From the cell containing the given text, extract its center point as [x, y] coordinate. 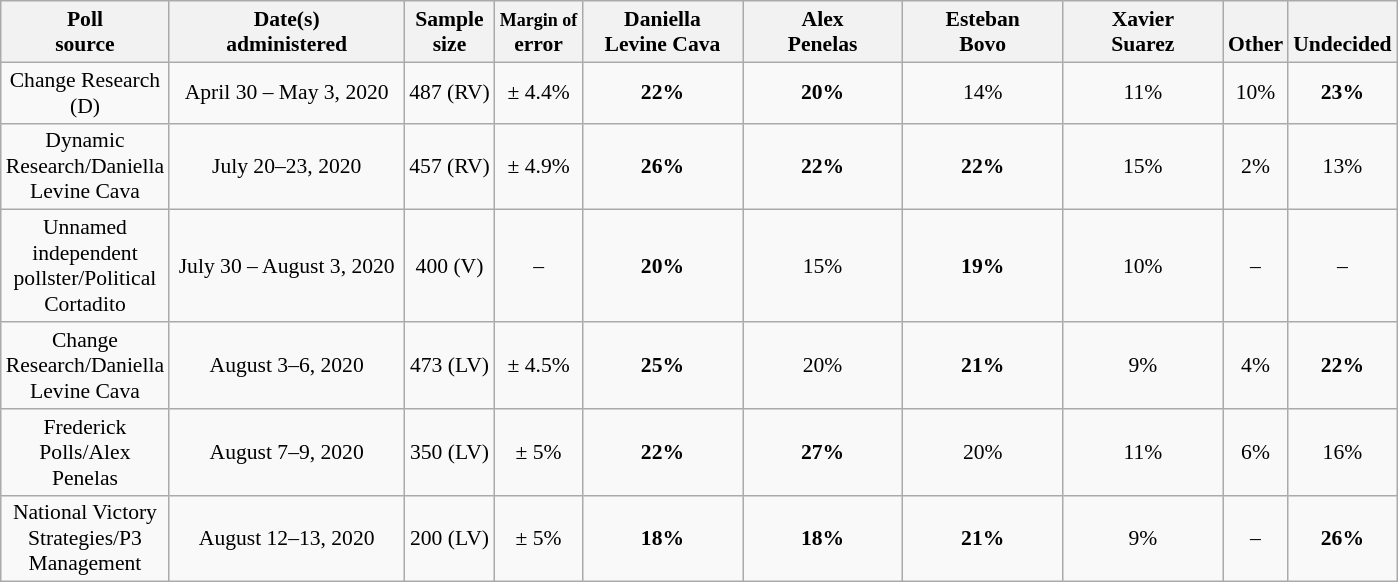
200 (LV) [450, 538]
Dynamic Research/Daniella Levine Cava [85, 166]
Undecided [1342, 32]
350 (LV) [450, 452]
± 4.9% [539, 166]
± 4.5% [539, 366]
DaniellaLevine Cava [662, 32]
EstebanBovo [983, 32]
23% [1342, 92]
Samplesize [450, 32]
6% [1256, 452]
19% [983, 266]
August 12–13, 2020 [286, 538]
400 (V) [450, 266]
Date(s)administered [286, 32]
Other [1256, 32]
Frederick Polls/Alex Penelas [85, 452]
487 (RV) [450, 92]
Change Research (D) [85, 92]
± 4.4% [539, 92]
27% [822, 452]
Margin oferror [539, 32]
Pollsource [85, 32]
16% [1342, 452]
July 20–23, 2020 [286, 166]
457 (RV) [450, 166]
4% [1256, 366]
25% [662, 366]
13% [1342, 166]
AlexPenelas [822, 32]
July 30 – August 3, 2020 [286, 266]
Change Research/Daniella Levine Cava [85, 366]
473 (LV) [450, 366]
Unnamed independent pollster/Political Cortadito [85, 266]
National Victory Strategies/P3 Management [85, 538]
14% [983, 92]
2% [1256, 166]
XavierSuarez [1143, 32]
August 3–6, 2020 [286, 366]
August 7–9, 2020 [286, 452]
April 30 – May 3, 2020 [286, 92]
